Find where the given text appears and provide that cell's center as (X, Y) coordinate. 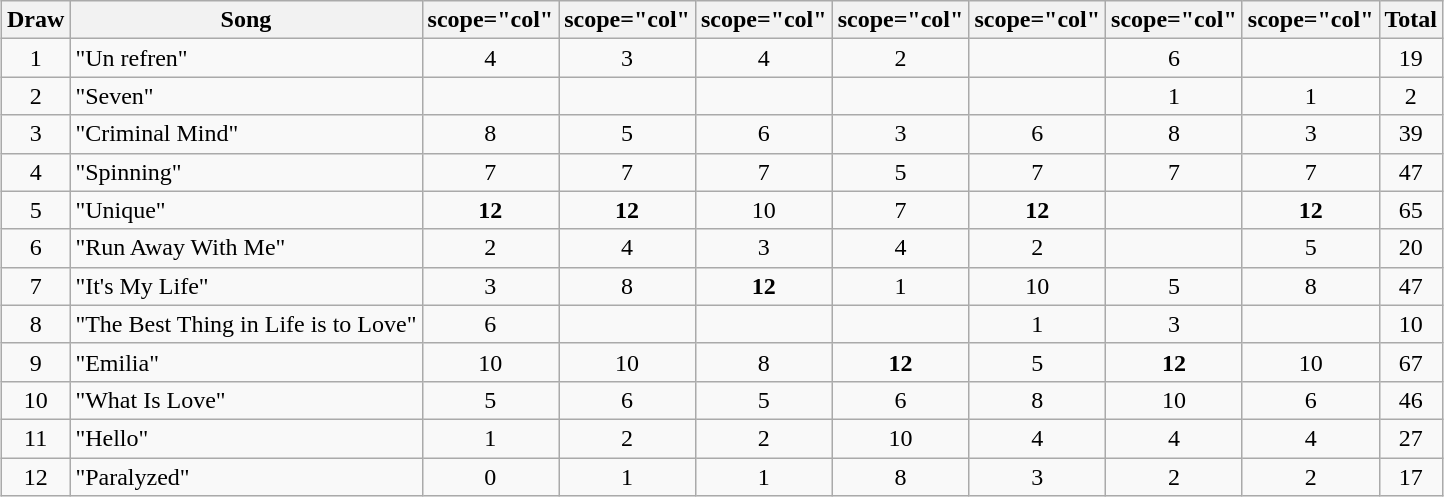
65 (1411, 210)
19 (1411, 58)
"Emilia" (246, 362)
"It's My Life" (246, 286)
"Hello" (246, 438)
20 (1411, 248)
"Criminal Mind" (246, 134)
"Paralyzed" (246, 477)
"Run Away With Me" (246, 248)
11 (35, 438)
17 (1411, 477)
Total (1411, 20)
39 (1411, 134)
Draw (35, 20)
Song (246, 20)
"Unique" (246, 210)
27 (1411, 438)
0 (490, 477)
"Spinning" (246, 172)
46 (1411, 400)
"What Is Love" (246, 400)
"The Best Thing in Life is to Love" (246, 324)
9 (35, 362)
"Un refren" (246, 58)
67 (1411, 362)
"Seven" (246, 96)
